Provide the [X, Y] coordinate of the cell's center where the given text is located.  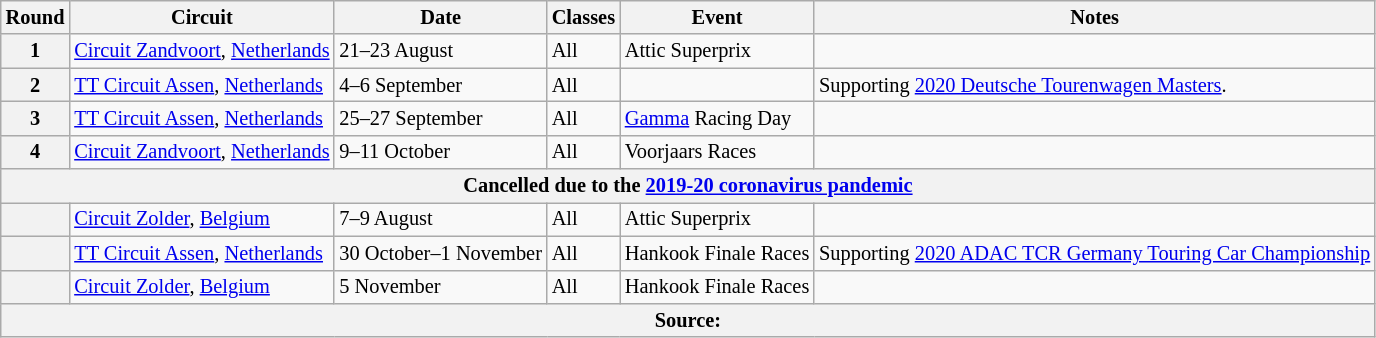
Gamma Racing Day [717, 118]
30 October–1 November [440, 253]
Source: [688, 320]
3 [36, 118]
Voorjaars Races [717, 152]
21–23 August [440, 51]
9–11 October [440, 152]
Circuit [202, 17]
4 [36, 152]
2 [36, 85]
Date [440, 17]
Supporting 2020 ADAC TCR Germany Touring Car Championship [1094, 253]
4–6 September [440, 85]
Classes [584, 17]
7–9 August [440, 219]
Round [36, 17]
Notes [1094, 17]
1 [36, 51]
5 November [440, 287]
25–27 September [440, 118]
Cancelled due to the 2019-20 coronavirus pandemic [688, 186]
Supporting 2020 Deutsche Tourenwagen Masters. [1094, 85]
Event [717, 17]
